Determine the (X, Y) coordinate at the center of the cell enclosing the given text.  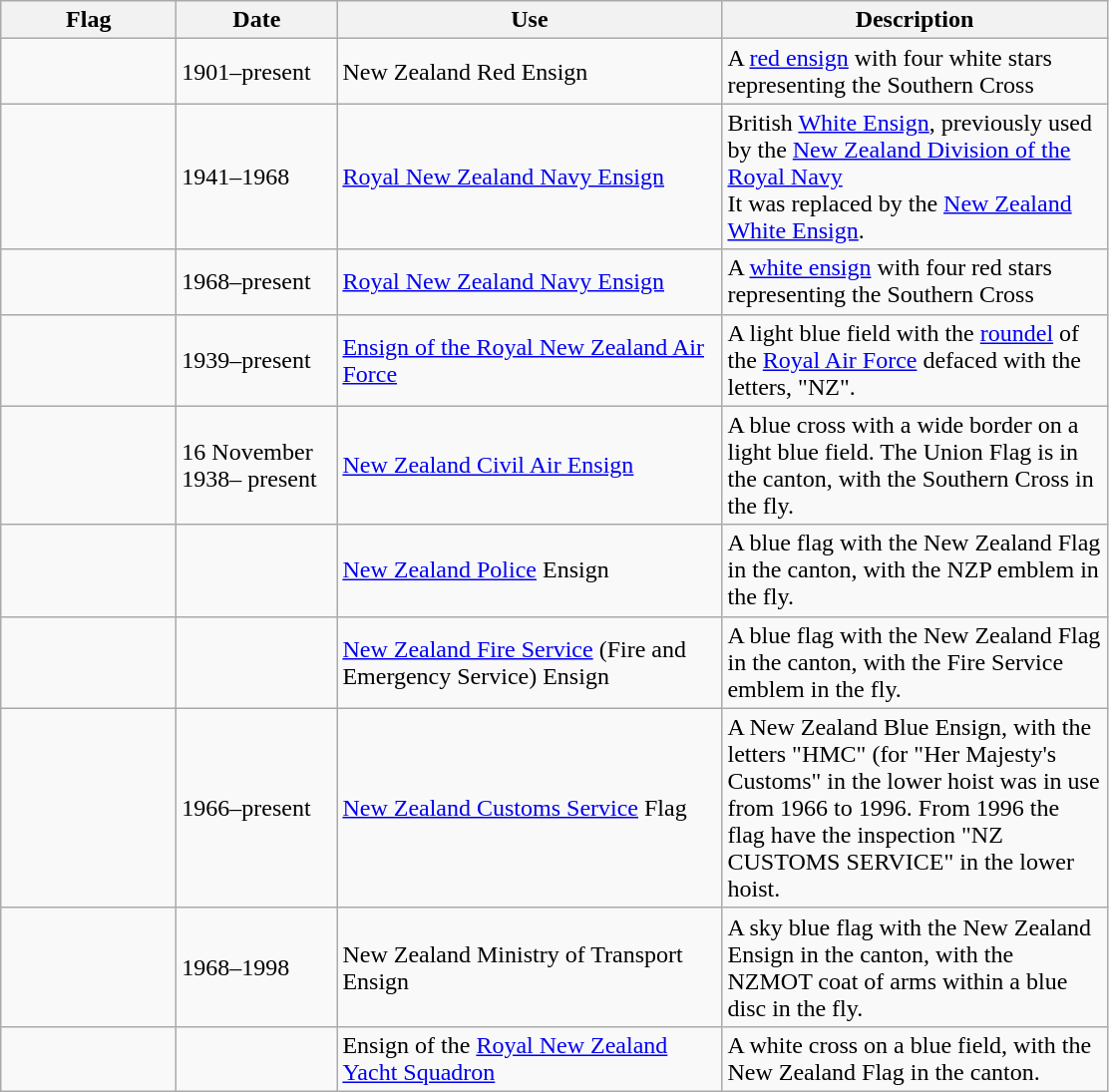
16 November 1938– present (257, 465)
A red ensign with four white stars representing the Southern Cross (915, 72)
Use (530, 20)
A sky blue flag with the New Zealand Ensign in the canton, with the NZMOT coat of arms within a blue disc in the fly. (915, 967)
Flag (89, 20)
1941–1968 (257, 177)
1939–present (257, 360)
A blue flag with the New Zealand Flag in the canton, with the Fire Service emblem in the fly. (915, 662)
Ensign of the Royal New Zealand Yacht Squadron (530, 1059)
Ensign of the Royal New Zealand Air Force (530, 360)
A blue flag with the New Zealand Flag in the canton, with the NZP emblem in the fly. (915, 570)
New Zealand Red Ensign (530, 72)
A white ensign with four red stars representing the Southern Cross (915, 281)
New Zealand Fire Service (Fire and Emergency Service) Ensign (530, 662)
A white cross on a blue field, with the New Zealand Flag in the canton. (915, 1059)
A light blue field with the roundel of the Royal Air Force defaced with the letters, "NZ". (915, 360)
1966–present (257, 808)
Date (257, 20)
New Zealand Civil Air Ensign (530, 465)
British White Ensign, previously used by the New Zealand Division of the Royal Navy It was replaced by the New Zealand White Ensign. (915, 177)
1901–present (257, 72)
1968–present (257, 281)
A blue cross with a wide border on a light blue field. The Union Flag is in the canton, with the Southern Cross in the fly. (915, 465)
1968–1998 (257, 967)
New Zealand Customs Service Flag (530, 808)
New Zealand Police Ensign (530, 570)
Description (915, 20)
New Zealand Ministry of Transport Ensign (530, 967)
